Detect which cell encompasses the target text, then output its [x, y] center coordinate. 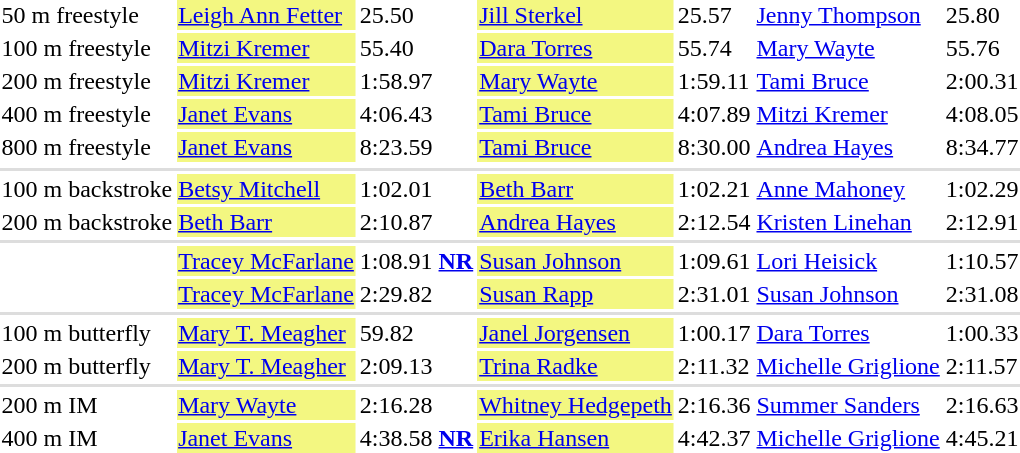
4:42.37 [714, 438]
59.82 [416, 333]
Erika Hansen [576, 438]
200 m freestyle [87, 81]
100 m butterfly [87, 333]
2:12.91 [982, 222]
400 m freestyle [87, 114]
1:08.91 NR [416, 261]
4:45.21 [982, 438]
800 m freestyle [87, 147]
400 m IM [87, 438]
1:00.17 [714, 333]
1:02.01 [416, 189]
55.76 [982, 48]
Summer Sanders [848, 405]
100 m freestyle [87, 48]
2:31.01 [714, 294]
Whitney Hedgepeth [576, 405]
200 m butterfly [87, 366]
2:10.87 [416, 222]
50 m freestyle [87, 15]
1:02.29 [982, 189]
4:07.89 [714, 114]
1:02.21 [714, 189]
1:59.11 [714, 81]
Kristen Linehan [848, 222]
4:08.05 [982, 114]
25.80 [982, 15]
Lori Heisick [848, 261]
2:11.32 [714, 366]
Jenny Thompson [848, 15]
Jill Sterkel [576, 15]
1:10.57 [982, 261]
8:34.77 [982, 147]
200 m backstroke [87, 222]
2:29.82 [416, 294]
2:12.54 [714, 222]
2:31.08 [982, 294]
Betsy Mitchell [266, 189]
1:00.33 [982, 333]
4:38.58 NR [416, 438]
Anne Mahoney [848, 189]
8:30.00 [714, 147]
2:16.28 [416, 405]
2:16.63 [982, 405]
Susan Rapp [576, 294]
25.50 [416, 15]
2:16.36 [714, 405]
4:06.43 [416, 114]
8:23.59 [416, 147]
Leigh Ann Fetter [266, 15]
55.40 [416, 48]
2:11.57 [982, 366]
55.74 [714, 48]
Janel Jorgensen [576, 333]
200 m IM [87, 405]
25.57 [714, 15]
1:09.61 [714, 261]
2:00.31 [982, 81]
100 m backstroke [87, 189]
Trina Radke [576, 366]
2:09.13 [416, 366]
1:58.97 [416, 81]
